Return (X, Y) of the center of cell containing provided text 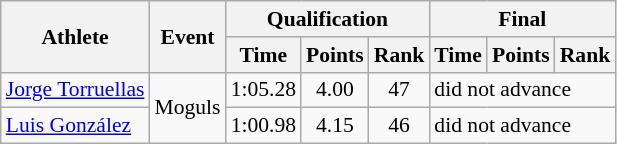
Qualification (328, 19)
4.15 (335, 126)
47 (400, 90)
46 (400, 126)
1:05.28 (264, 90)
Athlete (76, 36)
Final (522, 19)
1:00.98 (264, 126)
4.00 (335, 90)
Event (187, 36)
Luis González (76, 126)
Moguls (187, 108)
Jorge Torruellas (76, 90)
